For the text-containing cell, return its midpoint in (x, y) coordinate format. 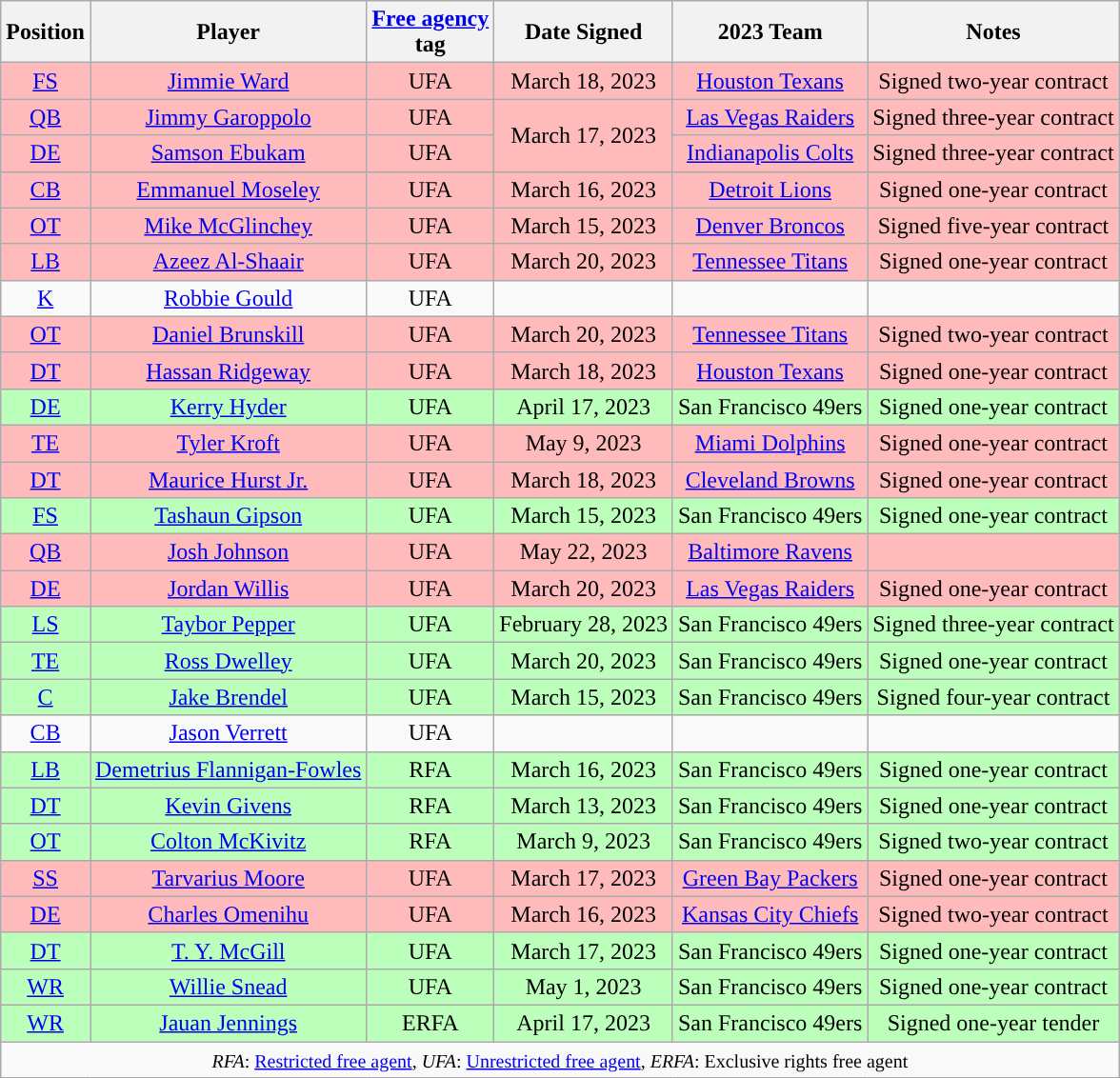
Player (228, 32)
Jauan Jennings (228, 1023)
2023 Team (770, 32)
March 9, 2023 (584, 842)
Emmanuel Moseley (228, 190)
Green Bay Packers (770, 878)
Denver Broncos (770, 226)
Detroit Lions (770, 190)
Tyler Kroft (228, 443)
May 1, 2023 (584, 987)
C (46, 697)
Kerry Hyder (228, 407)
ERFA (430, 1023)
Baltimore Ravens (770, 552)
Samson Ebukam (228, 153)
Cleveland Browns (770, 479)
Signed one-year tender (993, 1023)
LS (46, 625)
Willie Snead (228, 987)
May 22, 2023 (584, 552)
March 13, 2023 (584, 806)
February 28, 2023 (584, 625)
Signed five-year contract (993, 226)
Josh Johnson (228, 552)
Maurice Hurst Jr. (228, 479)
Colton McKivitz (228, 842)
Ross Dwelley (228, 661)
Daniel Brunskill (228, 334)
Mike McGlinchey (228, 226)
Charles Omenihu (228, 914)
Signed four-year contract (993, 697)
Hassan Ridgeway (228, 370)
Free agencytag (430, 32)
Notes (993, 32)
Tashaun Gipson (228, 516)
Jason Verrett (228, 733)
Position (46, 32)
Jimmy Garoppolo (228, 117)
Demetrius Flannigan-Fowles (228, 769)
Robbie Gould (228, 298)
Taybor Pepper (228, 625)
Tarvarius Moore (228, 878)
Kevin Givens (228, 806)
RFA: Restricted free agent, UFA: Unrestricted free agent, ERFA: Exclusive rights free agent (560, 1060)
Jimmie Ward (228, 81)
Indianapolis Colts (770, 153)
T. Y. McGill (228, 950)
Miami Dolphins (770, 443)
Kansas City Chiefs (770, 914)
May 9, 2023 (584, 443)
K (46, 298)
Date Signed (584, 32)
Jordan Willis (228, 589)
SS (46, 878)
Jake Brendel (228, 697)
Azeez Al-Shaair (228, 262)
